Detect which cell encompasses the target text, then output its (X, Y) center coordinate. 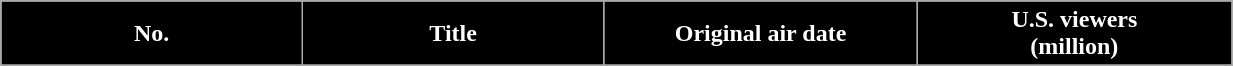
Title (453, 34)
U.S. viewers(million) (1074, 34)
Original air date (760, 34)
No. (152, 34)
